Locate the cell with the specified text and output its (x, y) center coordinate. 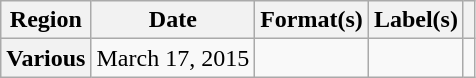
March 17, 2015 (173, 58)
Label(s) (416, 20)
Format(s) (312, 20)
Region (46, 20)
Date (173, 20)
Various (46, 58)
